Extract the [x, y] coordinate from the center of the cell holding the provided text.  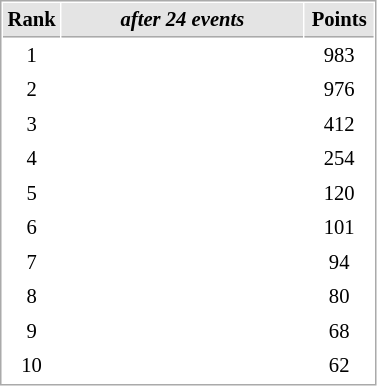
9 [32, 332]
after 24 events [183, 20]
412 [340, 124]
2 [32, 90]
10 [32, 366]
8 [32, 296]
101 [340, 228]
6 [32, 228]
7 [32, 262]
3 [32, 124]
62 [340, 366]
254 [340, 158]
80 [340, 296]
976 [340, 90]
Rank [32, 20]
68 [340, 332]
983 [340, 56]
120 [340, 194]
Points [340, 20]
4 [32, 158]
1 [32, 56]
5 [32, 194]
94 [340, 262]
